Pinpoint the cell where the given text exists, returning its (X, Y) midpoint coordinate. 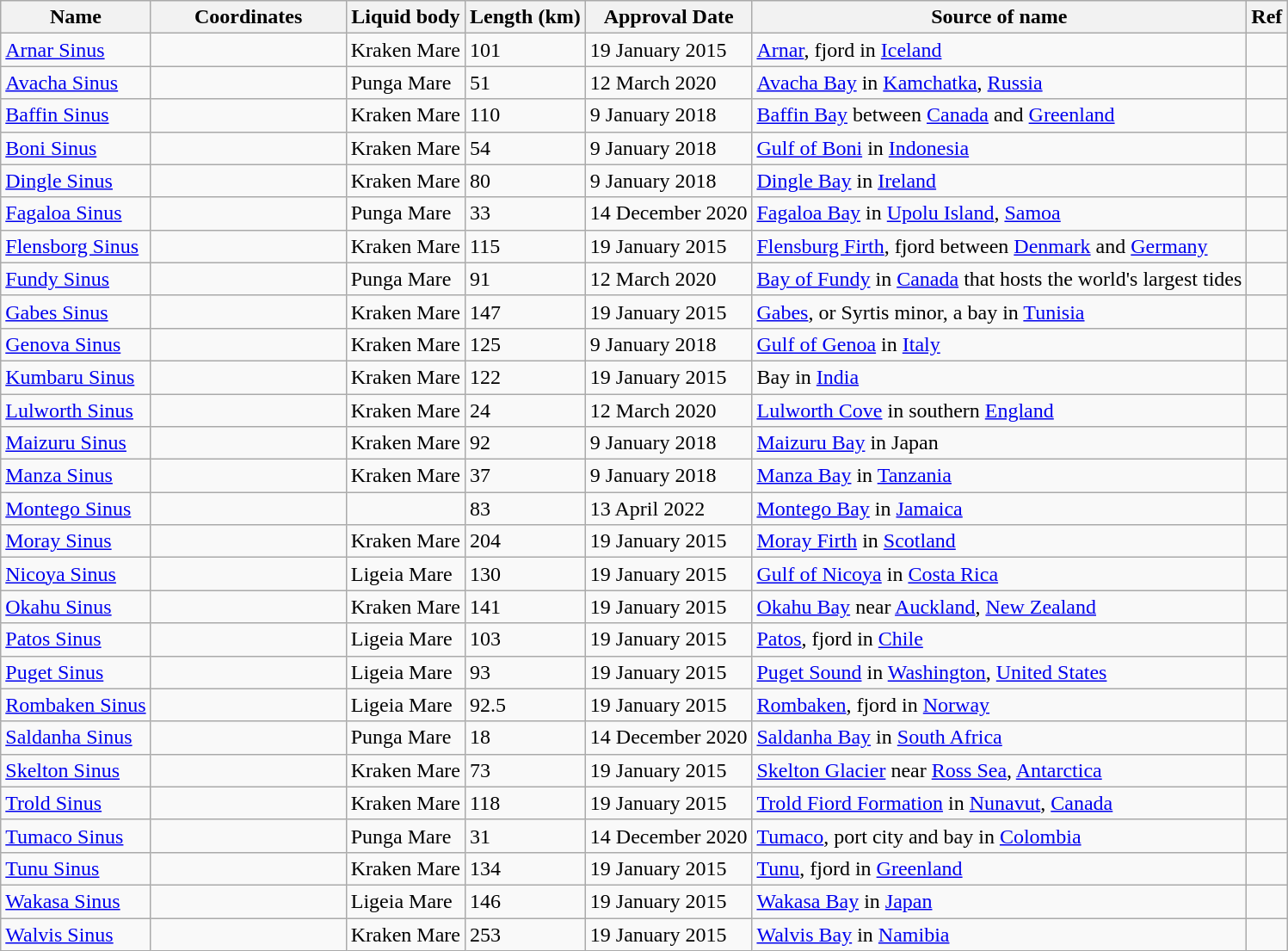
Gulf of Nicoya in Costa Rica (1000, 574)
Length (km) (526, 17)
Arnar Sinus (76, 50)
91 (526, 279)
Fundy Sinus (76, 279)
Fagaloa Bay in Upolu Island, Samoa (1000, 213)
13 April 2022 (669, 509)
Tunu, fjord in Greenland (1000, 868)
122 (526, 377)
Gabes, or Syrtis minor, a bay in Tunisia (1000, 312)
Manza Sinus (76, 476)
Avacha Bay in Kamchatka, Russia (1000, 83)
Tumaco Sinus (76, 836)
Walvis Bay in Namibia (1000, 934)
Trold Fiord Formation in Nunavut, Canada (1000, 803)
Gabes Sinus (76, 312)
Kumbaru Sinus (76, 377)
Puget Sound in Washington, United States (1000, 672)
Flensborg Sinus (76, 246)
24 (526, 411)
Okahu Sinus (76, 607)
33 (526, 213)
Patos Sinus (76, 639)
Rombaken, fjord in Norway (1000, 705)
Avacha Sinus (76, 83)
130 (526, 574)
73 (526, 770)
Saldanha Sinus (76, 738)
Source of name (1000, 17)
Tumaco, port city and bay in Colombia (1000, 836)
Moray Firth in Scotland (1000, 541)
Trold Sinus (76, 803)
Flensburg Firth, fjord between Denmark and Germany (1000, 246)
103 (526, 639)
92 (526, 443)
Skelton Glacier near Ross Sea, Antarctica (1000, 770)
Lulworth Sinus (76, 411)
Arnar, fjord in Iceland (1000, 50)
Boni Sinus (76, 148)
Gulf of Genoa in Italy (1000, 344)
146 (526, 901)
Moray Sinus (76, 541)
Lulworth Cove in southern England (1000, 411)
Dingle Sinus (76, 181)
Nicoya Sinus (76, 574)
31 (526, 836)
Approval Date (669, 17)
Tunu Sinus (76, 868)
147 (526, 312)
118 (526, 803)
Baffin Bay between Canada and Greenland (1000, 115)
Wakasa Bay in Japan (1000, 901)
Bay of Fundy in Canada that hosts the world's largest tides (1000, 279)
Montego Bay in Jamaica (1000, 509)
83 (526, 509)
141 (526, 607)
Ref (1266, 17)
101 (526, 50)
Puget Sinus (76, 672)
Dingle Bay in Ireland (1000, 181)
Okahu Bay near Auckland, New Zealand (1000, 607)
Rombaken Sinus (76, 705)
Maizuru Bay in Japan (1000, 443)
80 (526, 181)
Manza Bay in Tanzania (1000, 476)
110 (526, 115)
Patos, fjord in Chile (1000, 639)
Saldanha Bay in South Africa (1000, 738)
54 (526, 148)
Maizuru Sinus (76, 443)
Skelton Sinus (76, 770)
Montego Sinus (76, 509)
134 (526, 868)
253 (526, 934)
204 (526, 541)
Liquid body (405, 17)
Coordinates (248, 17)
Genova Sinus (76, 344)
Gulf of Boni in Indonesia (1000, 148)
Name (76, 17)
92.5 (526, 705)
37 (526, 476)
51 (526, 83)
18 (526, 738)
Baffin Sinus (76, 115)
115 (526, 246)
125 (526, 344)
Walvis Sinus (76, 934)
Bay in India (1000, 377)
Wakasa Sinus (76, 901)
Fagaloa Sinus (76, 213)
93 (526, 672)
